Output the (X, Y) coordinate of the center of the cell containing the given text.  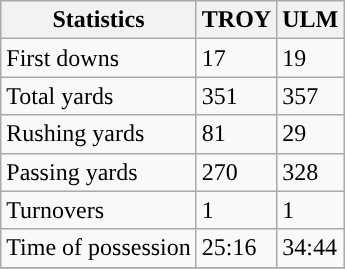
34:44 (310, 248)
First downs (99, 58)
29 (310, 134)
Rushing yards (99, 134)
81 (236, 134)
19 (310, 58)
Total yards (99, 96)
357 (310, 96)
Turnovers (99, 210)
17 (236, 58)
Time of possession (99, 248)
25:16 (236, 248)
351 (236, 96)
Statistics (99, 20)
270 (236, 172)
Passing yards (99, 172)
ULM (310, 20)
TROY (236, 20)
328 (310, 172)
